Return (x, y) of the center of cell containing provided text 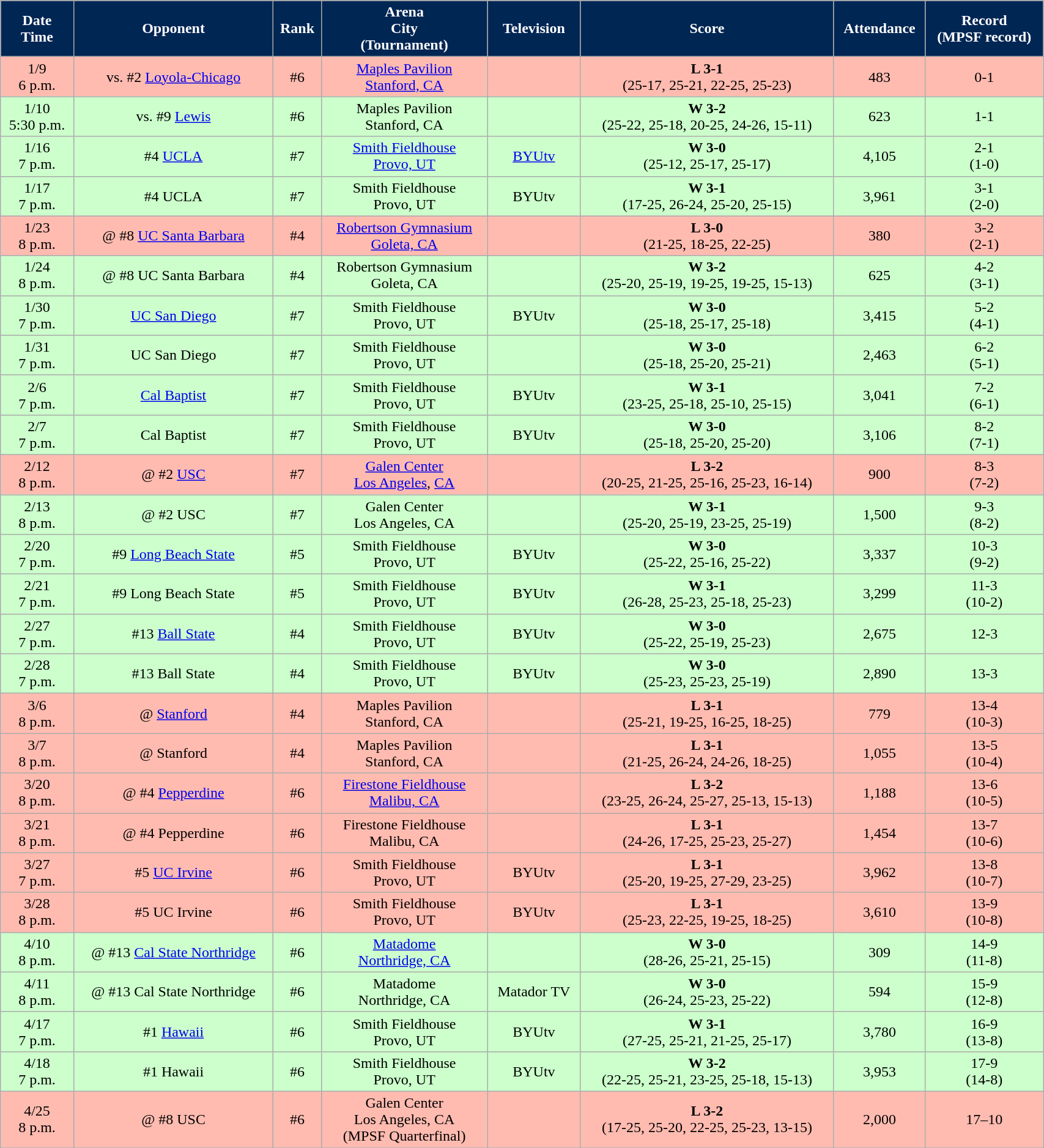
3/218 p.m. (37, 833)
L 3-1(25-20, 19-25, 27-29, 23-25) (707, 872)
3,961 (879, 196)
2/77 p.m. (37, 434)
W 3-1(26-28, 25-23, 25-18, 25-23) (707, 594)
Rank (297, 29)
623 (879, 116)
1/105:30 p.m. (37, 116)
17–10 (985, 1119)
W 3-2(22-25, 25-21, 23-25, 25-18, 15-13) (707, 1072)
1/96 p.m. (37, 77)
13-3 (985, 674)
3,106 (879, 434)
4/187 p.m. (37, 1072)
4/177 p.m. (37, 1031)
2/217 p.m. (37, 594)
2/67 p.m. (37, 395)
L 3-2(17-25, 25-20, 22-25, 25-23, 13-15) (707, 1119)
8-2(7-1) (985, 434)
@ #8 USC (174, 1119)
3/277 p.m. (37, 872)
4/258 p.m. (37, 1119)
13-8(10-7) (985, 872)
W 3-0(25-22, 25-19, 25-23) (707, 634)
13-7(10-6) (985, 833)
1-1 (985, 116)
8-3(7-2) (985, 475)
3,041 (879, 395)
W 3-1(27-25, 25-21, 21-25, 25-17) (707, 1031)
1,454 (879, 833)
W 3-0(28-26, 25-21, 25-15) (707, 952)
16-9(13-8) (985, 1031)
10-3(9-2) (985, 554)
4-2(3-1) (985, 275)
W 3-0(25-22, 25-16, 25-22) (707, 554)
1/307 p.m. (37, 316)
W 3-1(25-20, 25-19, 23-25, 25-19) (707, 514)
900 (879, 475)
W 3-0(25-12, 25-17, 25-17) (707, 157)
5-2(4-1) (985, 316)
779 (879, 713)
W 3-0 (25-23, 25-23, 25-19) (707, 674)
3/78 p.m. (37, 754)
3,415 (879, 316)
W 3-2(25-22, 25-18, 20-25, 24-26, 15-11) (707, 116)
380 (879, 236)
2/287 p.m. (37, 674)
vs. #9 Lewis (174, 116)
vs. #2 Loyola-Chicago (174, 77)
L 3-2(23-25, 26-24, 25-27, 25-13, 15-13) (707, 793)
3/208 p.m. (37, 793)
309 (879, 952)
2,463 (879, 355)
Television (534, 29)
1,055 (879, 754)
L 3-1(25-23, 22-25, 19-25, 18-25) (707, 913)
17-9(14-8) (985, 1072)
1/177 p.m. (37, 196)
7-2(6-1) (985, 395)
13-6(10-5) (985, 793)
DateTime (37, 29)
L 3-1(25-21, 19-25, 16-25, 18-25) (707, 713)
1/238 p.m. (37, 236)
2/128 p.m. (37, 475)
13-9(10-8) (985, 913)
L 3-2(20-25, 21-25, 25-16, 25-23, 16-14) (707, 475)
Attendance (879, 29)
0-1 (985, 77)
1/317 p.m. (37, 355)
W 3-0(25-18, 25-20, 25-20) (707, 434)
1,188 (879, 793)
W 3-0(26-24, 25-23, 25-22) (707, 992)
3-2(2-1) (985, 236)
15-9(12-8) (985, 992)
6-2(5-1) (985, 355)
3,610 (879, 913)
11-3(10-2) (985, 594)
3,299 (879, 594)
Record(MPSF record) (985, 29)
L 3-1(24-26, 17-25, 25-23, 25-27) (707, 833)
W 3-2(25-20, 25-19, 19-25, 19-25, 15-13) (707, 275)
14-9(11-8) (985, 952)
3-1(2-0) (985, 196)
4/108 p.m. (37, 952)
2-1(1-0) (985, 157)
ArenaCity(Tournament) (404, 29)
483 (879, 77)
9-3(8-2) (985, 514)
Score (707, 29)
Opponent (174, 29)
1/167 p.m. (37, 157)
12-3 (985, 634)
2/277 p.m. (37, 634)
2,675 (879, 634)
13-4(10-3) (985, 713)
2,890 (879, 674)
3/68 p.m. (37, 713)
4/118 p.m. (37, 992)
W 3-0(25-18, 25-17, 25-18) (707, 316)
2,000 (879, 1119)
1/248 p.m. (37, 275)
W 3-0(25-18, 25-20, 25-21) (707, 355)
1,500 (879, 514)
3/288 p.m. (37, 913)
594 (879, 992)
W 3-1(17-25, 26-24, 25-20, 25-15) (707, 196)
3,337 (879, 554)
625 (879, 275)
W 3-1(23-25, 25-18, 25-10, 25-15) (707, 395)
L 3-0(21-25, 18-25, 22-25) (707, 236)
2/138 p.m. (37, 514)
3,780 (879, 1031)
4,105 (879, 157)
Matador TV (534, 992)
3,953 (879, 1072)
3,962 (879, 872)
Galen CenterLos Angeles, CA(MPSF Quarterfinal) (404, 1119)
2/207 p.m. (37, 554)
13-5(10-4) (985, 754)
L 3-1(21-25, 26-24, 24-26, 18-25) (707, 754)
L 3-1(25-17, 25-21, 22-25, 25-23) (707, 77)
